From the cell containing the given text, extract its center point as [X, Y] coordinate. 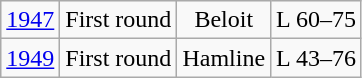
L 60–75 [316, 20]
L 43–76 [316, 58]
1949 [30, 58]
Beloit [224, 20]
1947 [30, 20]
Hamline [224, 58]
